Return the [X, Y] coordinate for the center point of the cell that contains the specified text.  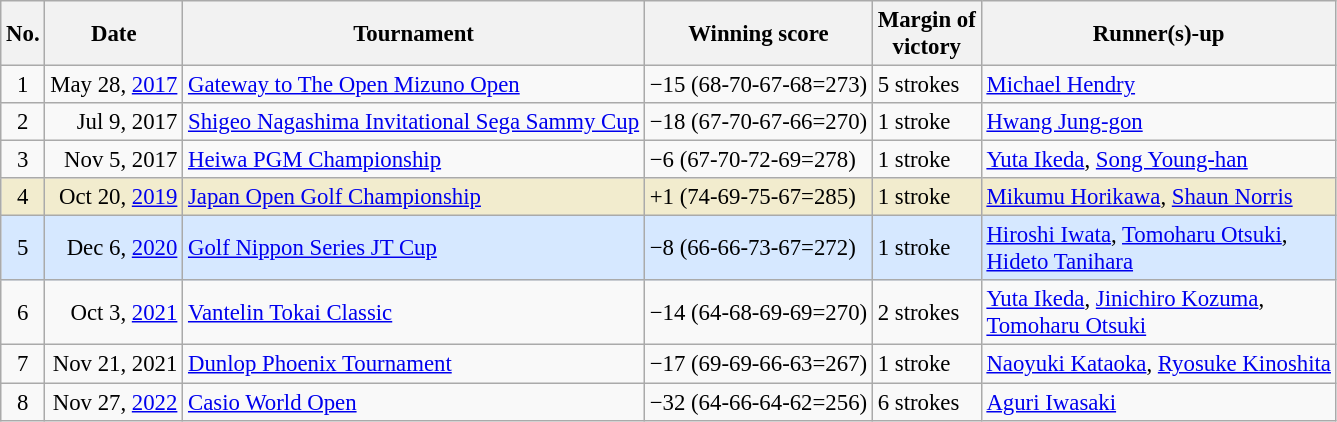
Winning score [758, 34]
Nov 5, 2017 [114, 160]
Runner(s)-up [1158, 34]
6 [23, 312]
Heiwa PGM Championship [414, 160]
Tournament [414, 34]
3 [23, 160]
Hwang Jung-gon [1158, 122]
−8 (66-66-73-67=272) [758, 248]
Gateway to The Open Mizuno Open [414, 85]
Naoyuki Kataoka, Ryosuke Kinoshita [1158, 364]
6 strokes [926, 402]
No. [23, 34]
Dunlop Phoenix Tournament [414, 364]
+1 (74-69-75-67=285) [758, 197]
Hiroshi Iwata, Tomoharu Otsuki, Hideto Tanihara [1158, 248]
5 [23, 248]
−14 (64-68-69-69=270) [758, 312]
2 [23, 122]
Yuta Ikeda, Jinichiro Kozuma, Tomoharu Otsuki [1158, 312]
Mikumu Horikawa, Shaun Norris [1158, 197]
Date [114, 34]
Japan Open Golf Championship [414, 197]
Dec 6, 2020 [114, 248]
Margin ofvictory [926, 34]
Oct 3, 2021 [114, 312]
Golf Nippon Series JT Cup [414, 248]
Aguri Iwasaki [1158, 402]
−17 (69-69-66-63=267) [758, 364]
−18 (67-70-67-66=270) [758, 122]
Yuta Ikeda, Song Young-han [1158, 160]
−15 (68-70-67-68=273) [758, 85]
1 [23, 85]
−32 (64-66-64-62=256) [758, 402]
2 strokes [926, 312]
Nov 27, 2022 [114, 402]
5 strokes [926, 85]
Nov 21, 2021 [114, 364]
4 [23, 197]
Vantelin Tokai Classic [414, 312]
−6 (67-70-72-69=278) [758, 160]
May 28, 2017 [114, 85]
8 [23, 402]
7 [23, 364]
Oct 20, 2019 [114, 197]
Jul 9, 2017 [114, 122]
Casio World Open [414, 402]
Michael Hendry [1158, 85]
Shigeo Nagashima Invitational Sega Sammy Cup [414, 122]
